Extract the [X, Y] coordinate from the center of the cell holding the provided text.  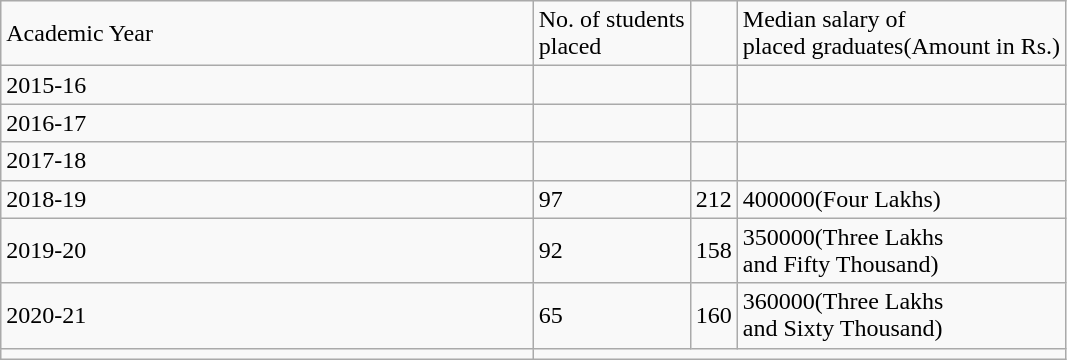
Median salary ofplaced graduates(Amount in Rs.) [901, 34]
2015-16 [267, 85]
97 [612, 199]
160 [714, 316]
2016-17 [267, 123]
2017-18 [267, 161]
Academic Year [267, 34]
158 [714, 250]
92 [612, 250]
350000(Three Lakhsand Fifty Thousand) [901, 250]
400000(Four Lakhs) [901, 199]
65 [612, 316]
2020-21 [267, 316]
2018-19 [267, 199]
No. of studentsplaced [612, 34]
360000(Three Lakhsand Sixty Thousand) [901, 316]
212 [714, 199]
2019-20 [267, 250]
